Scan for the cell matching the given text and deliver its [X, Y] coordinate at center. 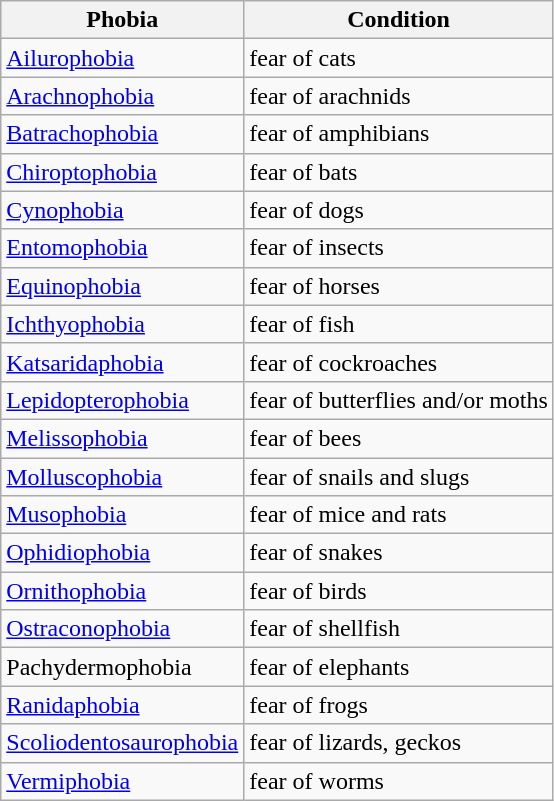
fear of cockroaches [399, 362]
fear of arachnids [399, 96]
fear of snakes [399, 553]
Arachnophobia [122, 96]
fear of elephants [399, 667]
fear of cats [399, 58]
Lepidopterophobia [122, 400]
fear of amphibians [399, 134]
Musophobia [122, 515]
Cynophobia [122, 210]
Vermiphobia [122, 781]
fear of lizards, geckos [399, 743]
Batrachophobia [122, 134]
Ichthyophobia [122, 324]
Ornithophobia [122, 591]
Phobia [122, 20]
fear of frogs [399, 705]
Chiroptophobia [122, 172]
Katsaridaphobia [122, 362]
fear of mice and rats [399, 515]
fear of bats [399, 172]
fear of shellfish [399, 629]
Ostraconophobia [122, 629]
fear of birds [399, 591]
fear of bees [399, 438]
Melissophobia [122, 438]
Ranidaphobia [122, 705]
fear of fish [399, 324]
fear of horses [399, 286]
Entomophobia [122, 248]
fear of snails and slugs [399, 477]
Condition [399, 20]
fear of dogs [399, 210]
Ailurophobia [122, 58]
fear of insects [399, 248]
fear of butterflies and/or moths [399, 400]
Ophidiophobia [122, 553]
Molluscophobia [122, 477]
Pachydermophobia [122, 667]
fear of worms [399, 781]
Equinophobia [122, 286]
Scoliodentosaurophobia [122, 743]
